Output the [x, y] coordinate of the center of the cell containing the given text.  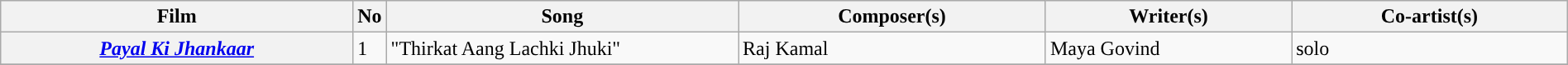
Writer(s) [1168, 17]
Maya Govind [1168, 48]
Raj Kamal [892, 48]
No [370, 17]
Film [177, 17]
Song [562, 17]
1 [370, 48]
Payal Ki Jhankaar [177, 48]
Co-artist(s) [1430, 17]
Composer(s) [892, 17]
"Thirkat Aang Lachki Jhuki" [562, 48]
solo [1430, 48]
